Determine the [x, y] coordinate at the center of the cell enclosing the given text.  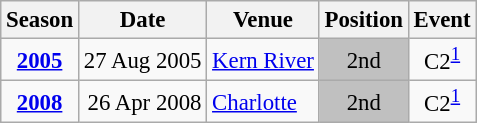
26 Apr 2008 [142, 102]
2008 [40, 102]
27 Aug 2005 [142, 60]
Season [40, 20]
Venue [263, 20]
Date [142, 20]
Charlotte [263, 102]
Position [364, 20]
Event [442, 20]
2005 [40, 60]
Kern River [263, 60]
